Capture the cell that displays the provided text and extract its (x, y) central coordinate. 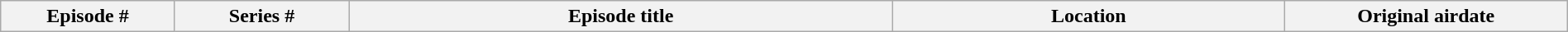
Location (1089, 16)
Original airdate (1426, 16)
Episode # (88, 16)
Series # (261, 16)
Episode title (621, 16)
